Pinpoint the cell where the given text exists, returning its (x, y) midpoint coordinate. 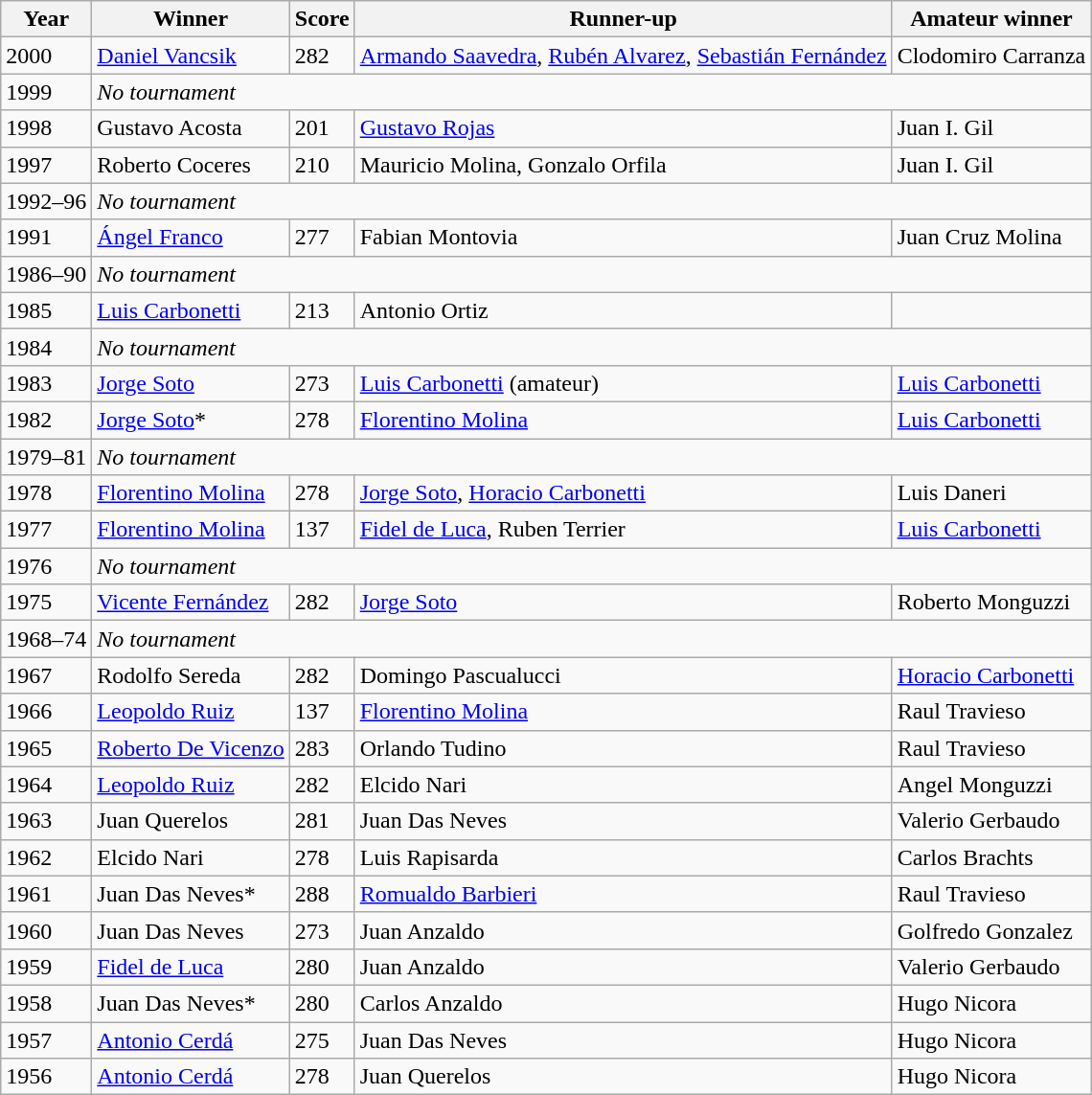
213 (322, 310)
Daniel Vancsik (191, 56)
1982 (46, 420)
Jorge Soto* (191, 420)
1997 (46, 165)
Fidel de Luca, Ruben Terrier (623, 530)
Rodolfo Sereda (191, 675)
1961 (46, 894)
Domingo Pascualucci (623, 675)
1984 (46, 347)
Juan Cruz Molina (991, 238)
Gustavo Rojas (623, 128)
1958 (46, 1003)
1968–74 (46, 639)
1986–90 (46, 274)
Golfredo Gonzalez (991, 930)
1978 (46, 493)
Angel Monguzzi (991, 785)
Fabian Montovia (623, 238)
Horacio Carbonetti (991, 675)
Ángel Franco (191, 238)
Clodomiro Carranza (991, 56)
Runner-up (623, 19)
1963 (46, 821)
283 (322, 748)
1985 (46, 310)
Carlos Brachts (991, 857)
1983 (46, 383)
1999 (46, 92)
Roberto Monguzzi (991, 603)
Winner (191, 19)
1992–96 (46, 201)
1998 (46, 128)
Roberto De Vicenzo (191, 748)
1962 (46, 857)
288 (322, 894)
Luis Carbonetti (amateur) (623, 383)
1967 (46, 675)
Jorge Soto, Horacio Carbonetti (623, 493)
Fidel de Luca (191, 967)
281 (322, 821)
Carlos Anzaldo (623, 1003)
1956 (46, 1077)
1959 (46, 967)
Score (322, 19)
Gustavo Acosta (191, 128)
1964 (46, 785)
1975 (46, 603)
1965 (46, 748)
Amateur winner (991, 19)
Year (46, 19)
1976 (46, 566)
1977 (46, 530)
210 (322, 165)
Luis Rapisarda (623, 857)
Orlando Tudino (623, 748)
201 (322, 128)
275 (322, 1039)
1979–81 (46, 457)
1960 (46, 930)
1966 (46, 712)
Luis Daneri (991, 493)
Romualdo Barbieri (623, 894)
277 (322, 238)
Armando Saavedra, Rubén Alvarez, Sebastián Fernández (623, 56)
Vicente Fernández (191, 603)
2000 (46, 56)
Antonio Ortiz (623, 310)
1991 (46, 238)
Mauricio Molina, Gonzalo Orfila (623, 165)
Roberto Coceres (191, 165)
1957 (46, 1039)
